Extract the [x, y] coordinate from the center of the cell holding the provided text.  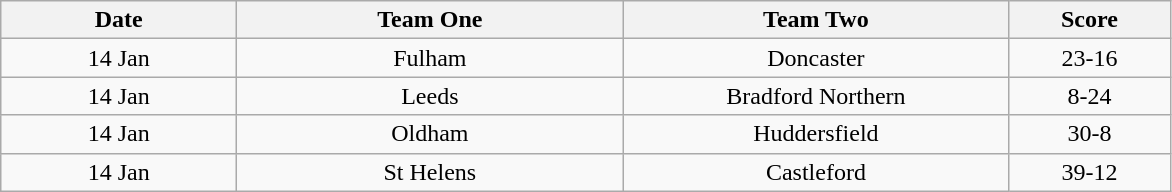
Score [1090, 20]
Leeds [430, 96]
Huddersfield [816, 134]
23-16 [1090, 58]
Fulham [430, 58]
8-24 [1090, 96]
Doncaster [816, 58]
Castleford [816, 172]
Bradford Northern [816, 96]
Date [119, 20]
30-8 [1090, 134]
Team Two [816, 20]
39-12 [1090, 172]
St Helens [430, 172]
Oldham [430, 134]
Team One [430, 20]
